Capture the cell that displays the provided text and extract its (x, y) central coordinate. 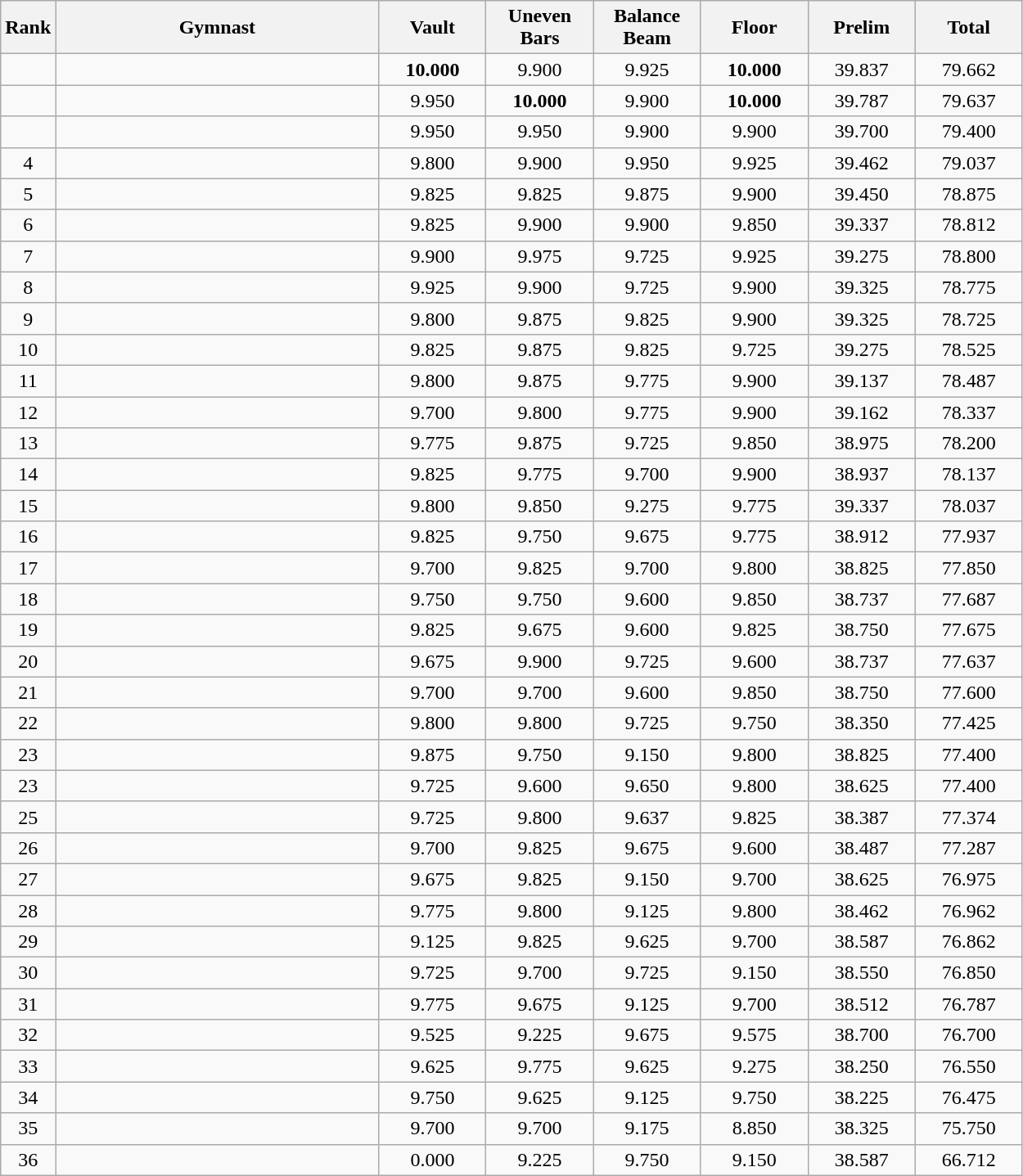
77.374 (969, 817)
39.450 (861, 194)
78.137 (969, 475)
27 (28, 879)
78.037 (969, 506)
38.975 (861, 444)
32 (28, 1035)
39.837 (861, 70)
25 (28, 817)
UnevenBars (540, 28)
6 (28, 225)
8.850 (755, 1129)
39.700 (861, 132)
BalanceBeam (647, 28)
14 (28, 475)
77.287 (969, 848)
9 (28, 318)
77.937 (969, 537)
34 (28, 1097)
75.750 (969, 1129)
26 (28, 848)
38.700 (861, 1035)
79.662 (969, 70)
35 (28, 1129)
77.425 (969, 723)
10 (28, 349)
66.712 (969, 1160)
39.137 (861, 381)
Total (969, 28)
30 (28, 973)
Gymnast (218, 28)
76.975 (969, 879)
Prelim (861, 28)
31 (28, 1004)
13 (28, 444)
4 (28, 163)
9.637 (647, 817)
78.775 (969, 287)
38.350 (861, 723)
39.787 (861, 101)
18 (28, 599)
12 (28, 412)
78.525 (969, 349)
28 (28, 911)
78.800 (969, 256)
79.037 (969, 163)
77.850 (969, 568)
76.787 (969, 1004)
38.325 (861, 1129)
9.175 (647, 1129)
76.962 (969, 911)
Floor (755, 28)
33 (28, 1066)
38.462 (861, 911)
38.487 (861, 848)
78.200 (969, 444)
8 (28, 287)
9.575 (755, 1035)
17 (28, 568)
5 (28, 194)
76.862 (969, 942)
39.462 (861, 163)
7 (28, 256)
9.525 (432, 1035)
76.700 (969, 1035)
Rank (28, 28)
9.650 (647, 786)
39.162 (861, 412)
38.250 (861, 1066)
38.550 (861, 973)
29 (28, 942)
79.637 (969, 101)
38.512 (861, 1004)
77.600 (969, 692)
16 (28, 537)
79.400 (969, 132)
77.637 (969, 661)
38.387 (861, 817)
78.487 (969, 381)
76.550 (969, 1066)
77.675 (969, 630)
20 (28, 661)
15 (28, 506)
77.687 (969, 599)
Vault (432, 28)
78.725 (969, 318)
21 (28, 692)
9.975 (540, 256)
11 (28, 381)
78.812 (969, 225)
76.475 (969, 1097)
38.937 (861, 475)
38.225 (861, 1097)
19 (28, 630)
38.912 (861, 537)
78.337 (969, 412)
0.000 (432, 1160)
78.875 (969, 194)
36 (28, 1160)
76.850 (969, 973)
22 (28, 723)
